Find where the given text appears and provide that cell's center as [x, y] coordinate. 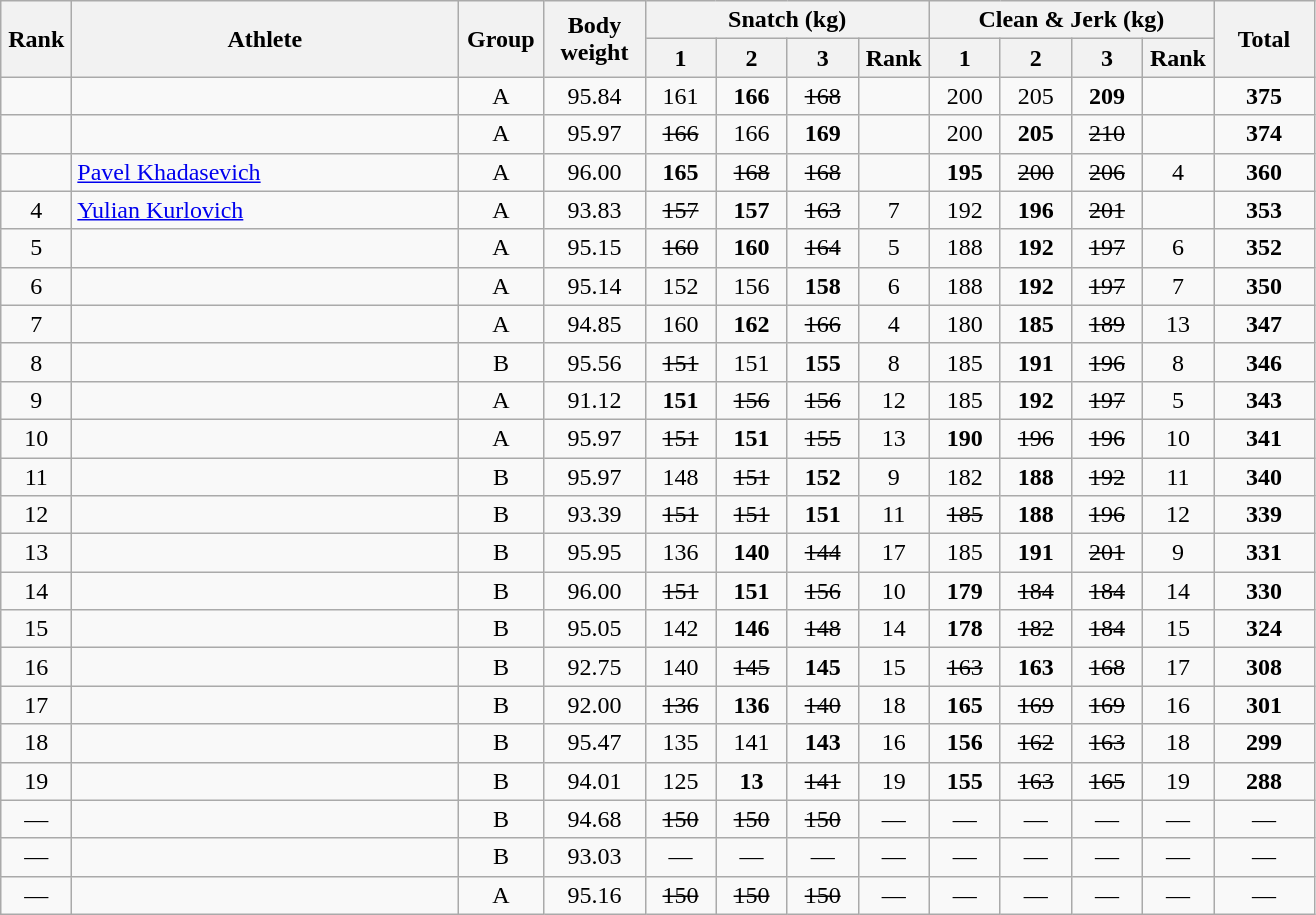
341 [1264, 438]
178 [964, 629]
Total [1264, 39]
95.95 [594, 553]
Pavel Khadasevich [265, 172]
93.39 [594, 515]
95.14 [594, 286]
343 [1264, 400]
324 [1264, 629]
95.56 [594, 362]
144 [822, 553]
93.03 [594, 857]
92.00 [594, 705]
158 [822, 286]
Snatch (kg) [787, 20]
301 [1264, 705]
330 [1264, 591]
Clean & Jerk (kg) [1071, 20]
95.47 [594, 743]
92.75 [594, 667]
125 [680, 781]
374 [1264, 134]
308 [1264, 667]
352 [1264, 248]
142 [680, 629]
179 [964, 591]
95.15 [594, 248]
Body weight [594, 39]
94.85 [594, 324]
Athlete [265, 39]
288 [1264, 781]
210 [1106, 134]
339 [1264, 515]
Group [501, 39]
91.12 [594, 400]
Yulian Kurlovich [265, 210]
375 [1264, 96]
331 [1264, 553]
353 [1264, 210]
135 [680, 743]
299 [1264, 743]
360 [1264, 172]
161 [680, 96]
340 [1264, 477]
143 [822, 743]
190 [964, 438]
195 [964, 172]
94.68 [594, 819]
164 [822, 248]
189 [1106, 324]
93.83 [594, 210]
209 [1106, 96]
206 [1106, 172]
95.84 [594, 96]
350 [1264, 286]
346 [1264, 362]
146 [752, 629]
95.16 [594, 895]
180 [964, 324]
95.05 [594, 629]
347 [1264, 324]
94.01 [594, 781]
